Return the (x, y) coordinate for the center point of the cell that contains the specified text.  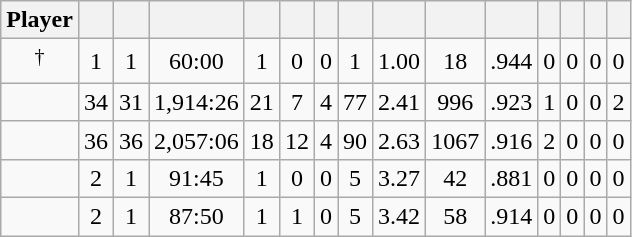
996 (456, 102)
12 (296, 140)
2,057:06 (197, 140)
87:50 (197, 217)
31 (132, 102)
.944 (512, 62)
90 (356, 140)
34 (96, 102)
3.42 (400, 217)
21 (262, 102)
.916 (512, 140)
.914 (512, 217)
.881 (512, 178)
1067 (456, 140)
77 (356, 102)
† (40, 62)
60:00 (197, 62)
1.00 (400, 62)
Player (40, 20)
58 (456, 217)
2.41 (400, 102)
7 (296, 102)
2.63 (400, 140)
3.27 (400, 178)
1,914:26 (197, 102)
91:45 (197, 178)
42 (456, 178)
.923 (512, 102)
